Scan for the cell matching the given text and deliver its (x, y) coordinate at center. 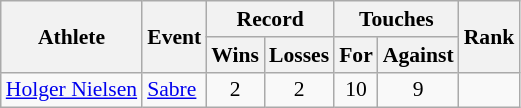
Record (270, 19)
Holger Nielsen (72, 90)
For (356, 55)
Sabre (174, 90)
10 (356, 90)
Wins (235, 55)
Against (418, 55)
Athlete (72, 36)
Losses (299, 55)
Touches (396, 19)
9 (418, 90)
Rank (490, 36)
Event (174, 36)
